Extract the [x, y] coordinate from the center of the cell holding the provided text.  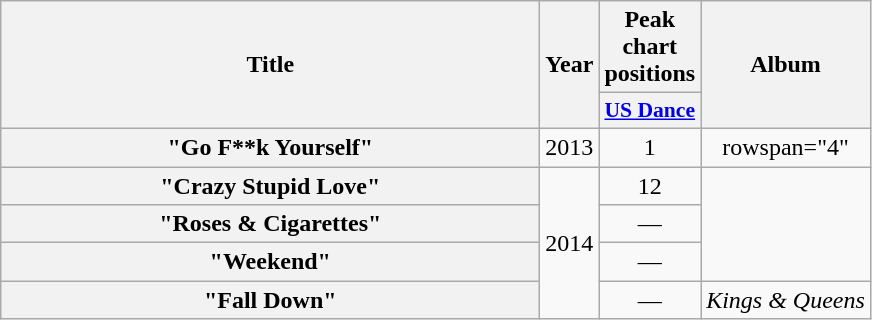
"Weekend" [270, 262]
Peak chart positions [650, 47]
"Roses & Cigarettes" [270, 224]
2014 [570, 242]
Year [570, 65]
12 [650, 185]
"Crazy Stupid Love" [270, 185]
Album [786, 65]
"Fall Down" [270, 300]
Title [270, 65]
2013 [570, 147]
US Dance [650, 111]
rowspan="4" [786, 147]
Kings & Queens [786, 300]
1 [650, 147]
"Go F**k Yourself" [270, 147]
